Search for the cell housing the specified text and yield its (x, y) center coordinate. 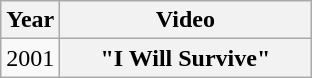
Video (186, 20)
"I Will Survive" (186, 58)
2001 (30, 58)
Year (30, 20)
